Extract the (X, Y) coordinate from the center of the cell holding the provided text.  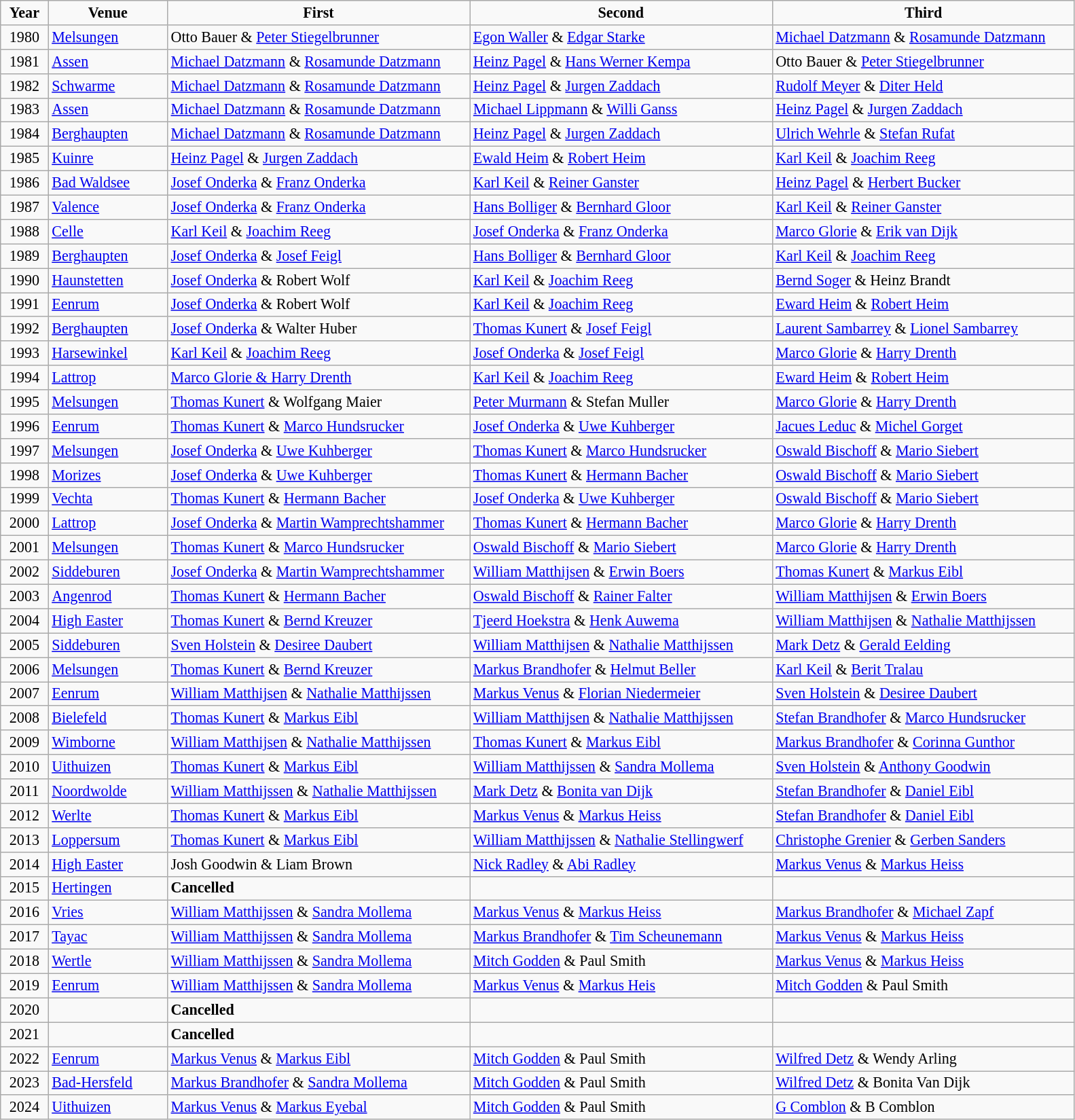
Mark Detz & Gerald Eelding (924, 645)
Rudolf Meyer & Diter Held (924, 86)
2012 (24, 815)
2006 (24, 669)
Tjeerd Hoekstra & Henk Auwema (621, 621)
Bad Waldsee (107, 183)
Bielefeld (107, 718)
Bad-Hersfeld (107, 1083)
Hertingen (107, 888)
Markus Venus & Florian Niedermeier (621, 693)
Loppersum (107, 839)
2009 (24, 742)
1989 (24, 256)
2018 (24, 961)
Harsewinkel (107, 353)
2008 (24, 718)
Jacues Leduc & Michel Gorget (924, 426)
2005 (24, 645)
Third (924, 12)
1995 (24, 401)
Josh Goodwin & Liam Brown (318, 864)
1996 (24, 426)
2010 (24, 767)
2013 (24, 839)
Nick Radley & Abi Radley (621, 864)
1994 (24, 378)
2004 (24, 621)
1998 (24, 475)
2007 (24, 693)
Oswald Bischoff & Rainer Falter (621, 596)
1999 (24, 499)
1987 (24, 207)
Egon Waller & Edgar Starke (621, 37)
Kuinre (107, 158)
2002 (24, 572)
1982 (24, 86)
Markus Brandhofer & Corinna Gunthor (924, 742)
Karl Keil & Berit Tralau (924, 669)
2015 (24, 888)
Michael Lippmann & Willi Ganss (621, 110)
Christophe Grenier & Gerben Sanders (924, 839)
1992 (24, 329)
2024 (24, 1107)
2023 (24, 1083)
Markus Brandhofer & Helmut Beller (621, 669)
Noordwolde (107, 791)
Morizes (107, 475)
2022 (24, 1058)
Sven Holstein & Anthony Goodwin (924, 767)
G Comblon & B Comblon (924, 1107)
Venue (107, 12)
Heinz Pagel & Herbert Bucker (924, 183)
William Matthijssen & Nathalie Matthijssen (318, 791)
1991 (24, 304)
Celle (107, 232)
Second (621, 12)
1997 (24, 450)
1990 (24, 280)
1985 (24, 158)
2003 (24, 596)
Valence (107, 207)
Vries (107, 913)
Markus Brandhofer & Tim Scheunemann (621, 937)
1993 (24, 353)
1981 (24, 61)
Ewald Heim & Robert Heim (621, 158)
Schwarme (107, 86)
Peter Murmann & Stefan Muller (621, 401)
Laurent Sambarrey & Lionel Sambarrey (924, 329)
Vechta (107, 499)
Thomas Kunert & Josef Feigl (621, 329)
Marco Glorie & Erik van Dijk (924, 232)
Markus Venus & Markus Eyebal (318, 1107)
Heinz Pagel & Hans Werner Kempa (621, 61)
Markus Brandhofer & Michael Zapf (924, 913)
2017 (24, 937)
Markus Brandhofer & Sandra Mollema (318, 1083)
Thomas Kunert & Wolfgang Maier (318, 401)
Wilfred Detz & Wendy Arling (924, 1058)
1988 (24, 232)
1980 (24, 37)
2001 (24, 547)
2019 (24, 986)
William Matthijssen & Nathalie Stellingwerf (621, 839)
Ulrich Wehrle & Stefan Rufat (924, 134)
Wimborne (107, 742)
Werlte (107, 815)
Stefan Brandhofer & Marco Hundsrucker (924, 718)
2014 (24, 864)
2021 (24, 1034)
First (318, 12)
Josef Onderka & Walter Huber (318, 329)
Bernd Soger & Heinz Brandt (924, 280)
1984 (24, 134)
Tayac (107, 937)
Angenrod (107, 596)
2020 (24, 1010)
Markus Venus & Markus Eibl (318, 1058)
Wilfred Detz & Bonita Van Dijk (924, 1083)
1986 (24, 183)
Wertle (107, 961)
2016 (24, 913)
1983 (24, 110)
2011 (24, 791)
2000 (24, 524)
Year (24, 12)
Mark Detz & Bonita van Dijk (621, 791)
Markus Venus & Markus Heis (621, 986)
Haunstetten (107, 280)
